Determine the [X, Y] coordinate at the center of the cell enclosing the given text.  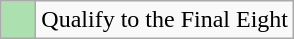
Qualify to the Final Eight [165, 20]
